Detect which cell encompasses the target text, then output its [X, Y] center coordinate. 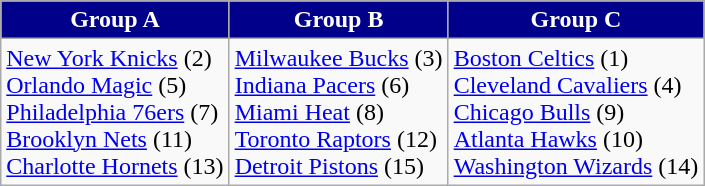
Group C [576, 20]
Group B [338, 20]
New York Knicks (2)Orlando Magic (5)Philadelphia 76ers (7)Brooklyn Nets (11)Charlotte Hornets (13) [115, 112]
Group A [115, 20]
Milwaukee Bucks (3)Indiana Pacers (6)Miami Heat (8)Toronto Raptors (12)Detroit Pistons (15) [338, 112]
Boston Celtics (1)Cleveland Cavaliers (4)Chicago Bulls (9)Atlanta Hawks (10)Washington Wizards (14) [576, 112]
